Return (x, y) of the center of cell containing provided text 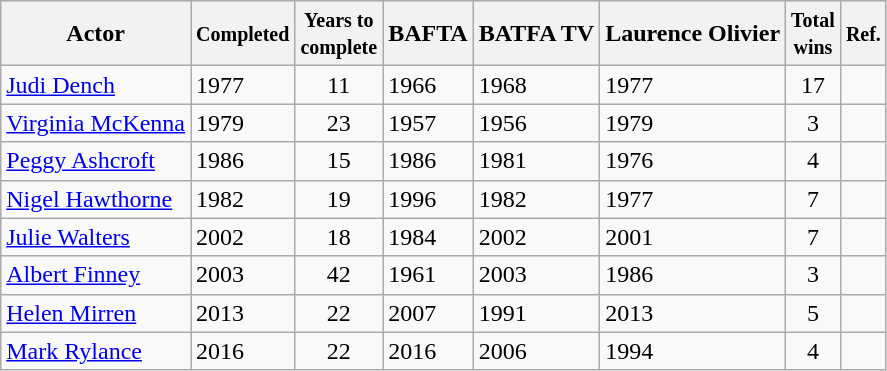
BATFA TV (536, 34)
2007 (428, 313)
1966 (428, 85)
1957 (428, 123)
1968 (536, 85)
Mark Rylance (96, 351)
Peggy Ashcroft (96, 161)
BAFTA (428, 34)
1976 (693, 161)
1991 (536, 313)
Julie Walters (96, 237)
Laurence Olivier (693, 34)
Actor (96, 34)
Albert Finney (96, 275)
Virginia McKenna (96, 123)
Helen Mirren (96, 313)
1981 (536, 161)
1996 (428, 199)
Years tocomplete (339, 34)
19 (339, 199)
2001 (693, 237)
1961 (428, 275)
23 (339, 123)
Ref. (863, 34)
18 (339, 237)
Totalwins (814, 34)
17 (814, 85)
Judi Dench (96, 85)
15 (339, 161)
1984 (428, 237)
42 (339, 275)
Nigel Hawthorne (96, 199)
2006 (536, 351)
5 (814, 313)
Completed (243, 34)
1956 (536, 123)
11 (339, 85)
1994 (693, 351)
